Extract the (X, Y) coordinate from the center of the cell holding the provided text.  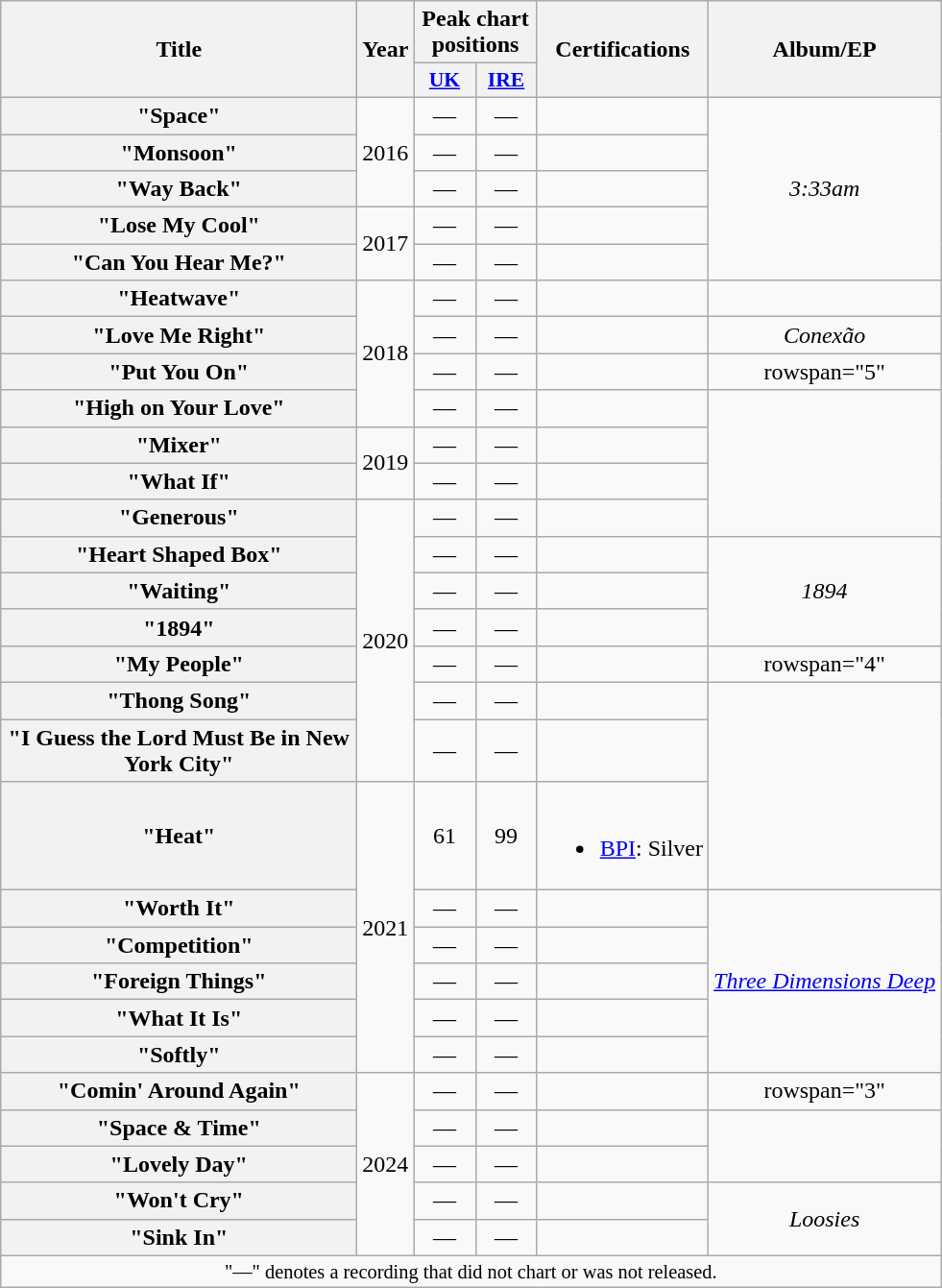
"My People" (179, 664)
Year (386, 50)
3:33am (825, 188)
2017 (386, 244)
"Heatwave" (179, 299)
"Love Me Right" (179, 335)
2020 (386, 640)
"—" denotes a recording that did not chart or was not released. (471, 1272)
"I Guess the Lord Must Be in New York City" (179, 749)
"Foreign Things" (179, 982)
"Softly" (179, 1055)
2024 (386, 1164)
IRE (506, 81)
"Can You Hear Me?" (179, 262)
99 (506, 836)
"Lovely Day" (179, 1164)
"1894" (179, 627)
"High on Your Love" (179, 408)
"Space & Time" (179, 1128)
"Way Back" (179, 189)
"Waiting" (179, 591)
rowspan="3" (825, 1091)
2019 (386, 463)
Certifications (622, 50)
2016 (386, 152)
rowspan="5" (825, 372)
"Put You On" (179, 372)
"Generous" (179, 518)
"Lose My Cool" (179, 226)
Three Dimensions Deep (825, 982)
"Comin' Around Again" (179, 1091)
61 (445, 836)
"Space" (179, 115)
"Worth It" (179, 909)
1894 (825, 591)
"Sink In" (179, 1237)
2018 (386, 353)
"Heat" (179, 836)
UK (445, 81)
Title (179, 50)
"Competition" (179, 945)
"What It Is" (179, 1018)
rowspan="4" (825, 664)
"Monsoon" (179, 153)
2021 (386, 928)
Loosies (825, 1219)
"Thong Song" (179, 700)
"What If" (179, 481)
"Heart Shaped Box" (179, 554)
Peak chart positions (475, 33)
Album/EP (825, 50)
"Mixer" (179, 445)
Conexão (825, 335)
BPI: Silver (622, 836)
"Won't Cry" (179, 1201)
